Find where the given text appears and provide that cell's center as (x, y) coordinate. 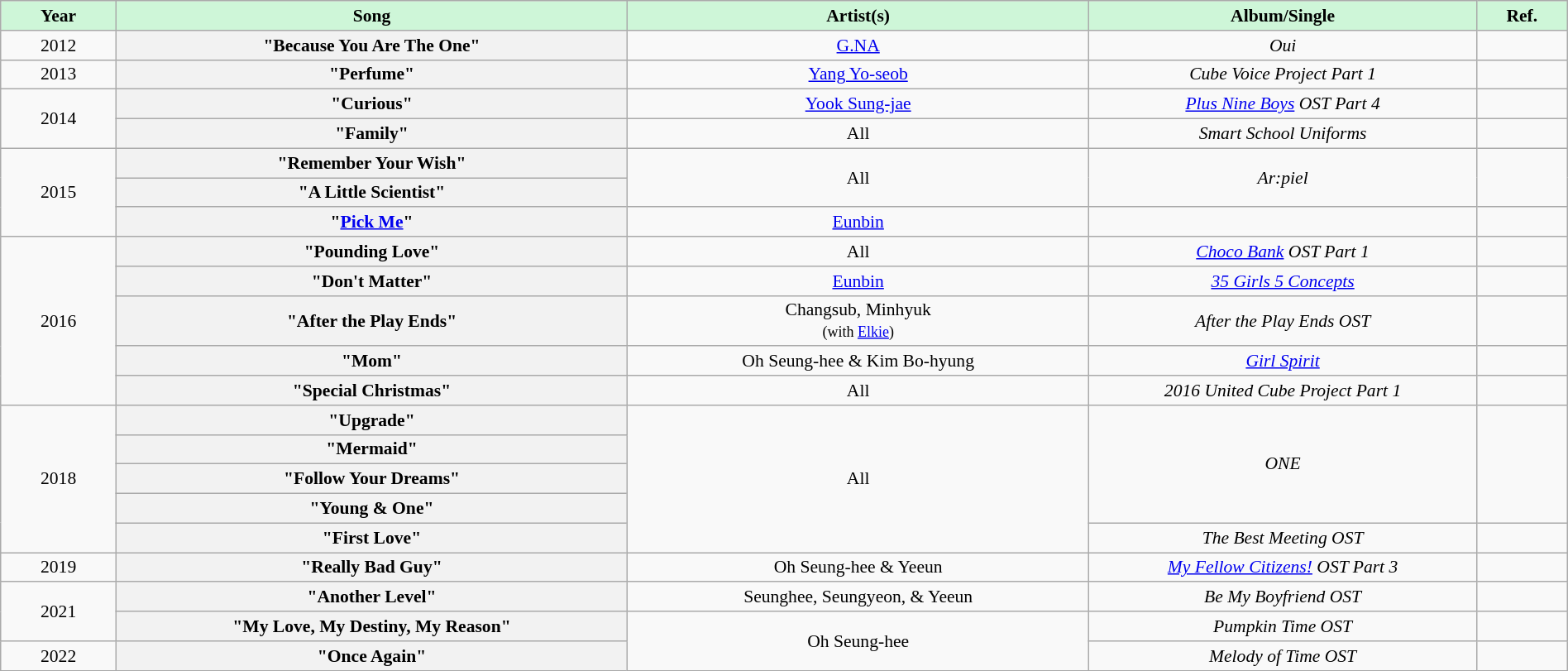
Pumpkin Time OST (1284, 626)
"Remember Your Wish" (371, 163)
"Young & One" (371, 508)
2019 (59, 568)
"First Love" (371, 538)
2021 (59, 611)
"Really Bad Guy" (371, 568)
Yook Sung-jae (858, 104)
Year (59, 16)
"Don't Matter" (371, 280)
The Best Meeting OST (1284, 538)
"My Love, My Destiny, My Reason" (371, 626)
ONE (1284, 463)
"Family" (371, 133)
Oh Seung-hee & Yeeun (858, 568)
2018 (59, 478)
After the Play Ends OST (1284, 321)
Seunghee, Seungyeon, & Yeeun (858, 597)
"Because You Are The One" (371, 45)
Yang Yo-seob (858, 74)
"Mom" (371, 361)
Smart School Uniforms (1284, 133)
Song (371, 16)
G.NA (858, 45)
"A Little Scientist" (371, 192)
"After the Play Ends" (371, 321)
"Another Level" (371, 597)
"Special Christmas" (371, 391)
"Perfume" (371, 74)
"Curious" (371, 104)
My Fellow Citizens! OST Part 3 (1284, 568)
Girl Spirit (1284, 361)
Ref. (1522, 16)
2022 (59, 655)
Artist(s) (858, 16)
2012 (59, 45)
2016 United Cube Project Part 1 (1284, 391)
Changsub, Minhyuk (with Elkie) (858, 321)
Choco Bank OST Part 1 (1284, 252)
"Follow Your Dreams" (371, 479)
2014 (59, 119)
Melody of Time OST (1284, 655)
2015 (59, 192)
Oh Seung-hee & Kim Bo-hyung (858, 361)
Be My Boyfriend OST (1284, 597)
Album/Single (1284, 16)
"Pounding Love" (371, 252)
"Pick Me" (371, 222)
2016 (59, 321)
Ar:piel (1284, 177)
"Mermaid" (371, 449)
35 Girls 5 Concepts (1284, 280)
Cube Voice Project Part 1 (1284, 74)
2013 (59, 74)
Plus Nine Boys OST Part 4 (1284, 104)
Oh Seung-hee (858, 640)
"Upgrade" (371, 419)
Oui (1284, 45)
"Once Again" (371, 655)
